Locate the cell with the specified text and output its [X, Y] center coordinate. 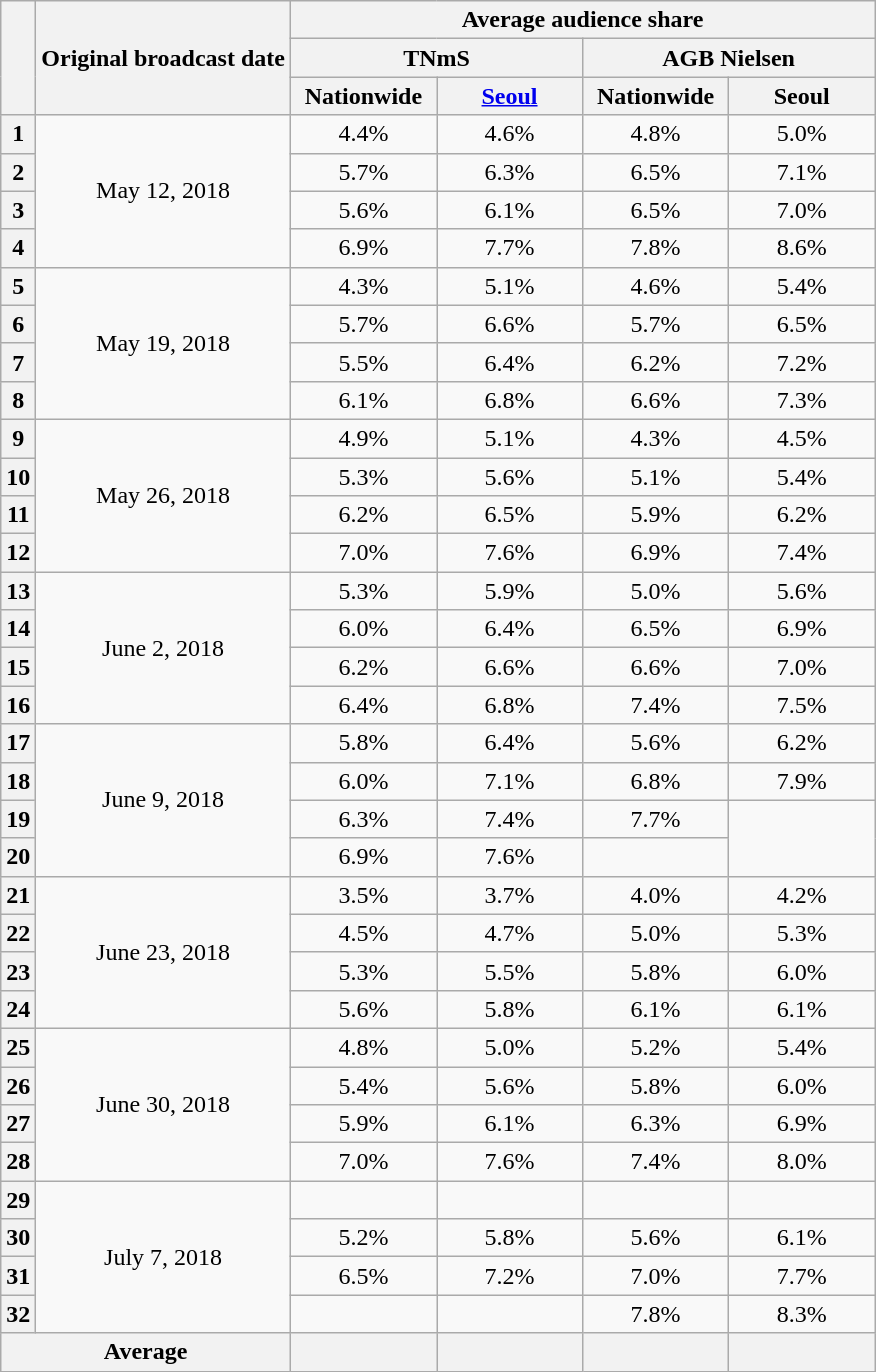
Average [146, 1352]
32 [18, 1314]
5 [18, 286]
7.5% [802, 705]
2 [18, 172]
24 [18, 1009]
10 [18, 477]
25 [18, 1047]
11 [18, 515]
May 12, 2018 [164, 191]
16 [18, 705]
19 [18, 819]
13 [18, 591]
26 [18, 1085]
6 [18, 324]
3 [18, 210]
22 [18, 933]
18 [18, 781]
June 2, 2018 [164, 648]
3.7% [509, 895]
29 [18, 1200]
31 [18, 1276]
7.3% [802, 400]
14 [18, 629]
9 [18, 438]
27 [18, 1124]
12 [18, 553]
May 26, 2018 [164, 495]
8.0% [802, 1162]
June 30, 2018 [164, 1104]
8 [18, 400]
4.0% [656, 895]
30 [18, 1238]
3.5% [363, 895]
Original broadcast date [164, 58]
4.2% [802, 895]
17 [18, 743]
June 23, 2018 [164, 952]
AGB Nielsen [729, 58]
4.4% [363, 134]
28 [18, 1162]
7 [18, 362]
TNmS [436, 58]
7.9% [802, 781]
8.6% [802, 248]
May 19, 2018 [164, 343]
8.3% [802, 1314]
23 [18, 971]
1 [18, 134]
21 [18, 895]
June 9, 2018 [164, 800]
Average audience share [582, 20]
4.7% [509, 933]
20 [18, 857]
15 [18, 667]
4.9% [363, 438]
4 [18, 248]
July 7, 2018 [164, 1257]
